Return the (x, y) coordinate for the center point of the cell that contains the specified text.  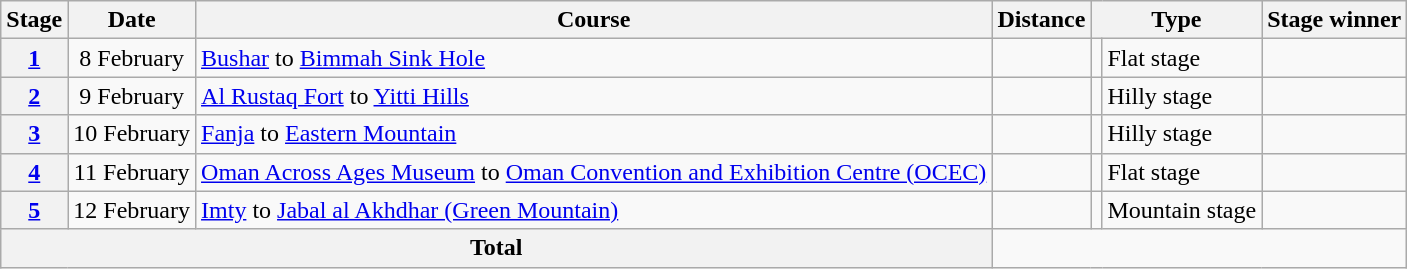
Type (1176, 20)
Al Rustaq Fort to Yitti Hills (594, 96)
3 (34, 134)
Course (594, 20)
Date (132, 20)
Fanja to Eastern Mountain (594, 134)
2 (34, 96)
Bushar to Bimmah Sink Hole (594, 58)
Imty to Jabal al Akhdhar (Green Mountain) (594, 210)
Oman Across Ages Museum to Oman Convention and Exhibition Centre (OCEC) (594, 172)
Stage (34, 20)
11 February (132, 172)
10 February (132, 134)
Stage winner (1334, 20)
Distance (1042, 20)
1 (34, 58)
9 February (132, 96)
4 (34, 172)
Total (496, 248)
12 February (132, 210)
Mountain stage (1182, 210)
8 February (132, 58)
5 (34, 210)
